For the text-containing cell, return its midpoint in (x, y) coordinate format. 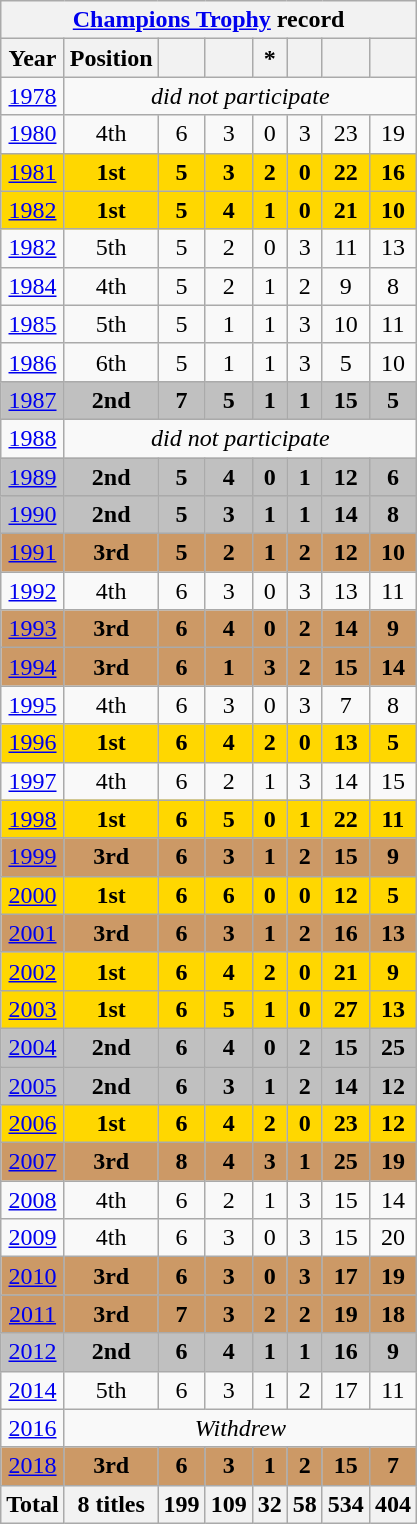
2016 (33, 1428)
Withdrew (240, 1428)
2010 (33, 1276)
1999 (33, 857)
1994 (33, 667)
Champions Trophy record (209, 20)
58 (304, 1504)
2007 (33, 1162)
1978 (33, 96)
32 (270, 1504)
1987 (33, 400)
Year (33, 58)
1989 (33, 477)
2001 (33, 933)
1993 (33, 629)
Position (111, 58)
Total (33, 1504)
1992 (33, 591)
20 (392, 1238)
2008 (33, 1200)
1986 (33, 362)
2012 (33, 1352)
1985 (33, 324)
1998 (33, 819)
404 (392, 1504)
199 (182, 1504)
2011 (33, 1314)
2018 (33, 1466)
534 (346, 1504)
109 (228, 1504)
27 (346, 1009)
2002 (33, 971)
1990 (33, 515)
18 (392, 1314)
1981 (33, 172)
6th (111, 362)
2009 (33, 1238)
2014 (33, 1390)
1984 (33, 286)
1988 (33, 438)
1996 (33, 743)
1980 (33, 134)
2006 (33, 1124)
2003 (33, 1009)
8 titles (111, 1504)
1995 (33, 705)
1997 (33, 781)
2004 (33, 1047)
2005 (33, 1085)
* (270, 58)
2000 (33, 895)
1991 (33, 553)
